Detect which cell encompasses the target text, then output its (x, y) center coordinate. 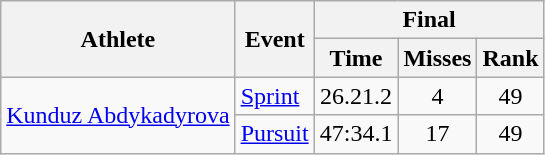
Kunduz Abdykadyrova (118, 115)
Pursuit (274, 134)
Misses (438, 58)
17 (438, 134)
Sprint (274, 96)
26.21.2 (356, 96)
Rank (510, 58)
Event (274, 39)
Time (356, 58)
47:34.1 (356, 134)
Athlete (118, 39)
4 (438, 96)
Final (429, 20)
